Return the [x, y] coordinate for the center point of the cell that contains the specified text.  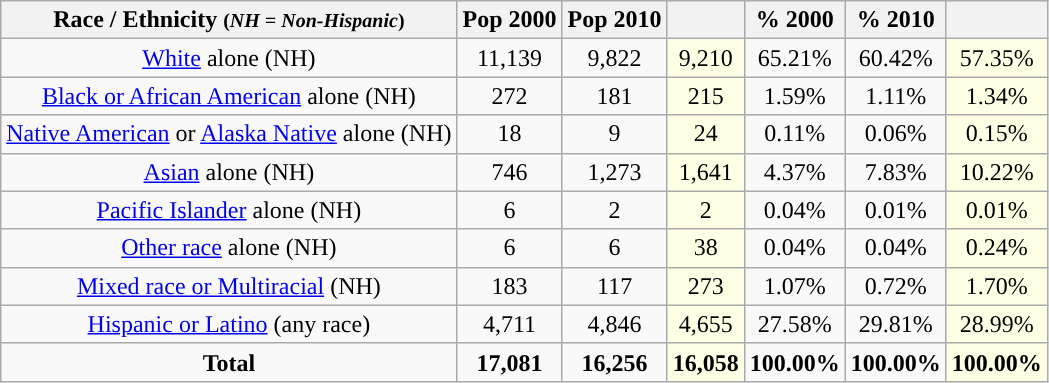
White alone (NH) [229, 58]
Race / Ethnicity (NH = Non-Hispanic) [229, 20]
16,058 [706, 362]
65.21% [794, 58]
746 [510, 172]
183 [510, 286]
0.15% [996, 134]
17,081 [510, 362]
24 [706, 134]
9,822 [614, 58]
4,846 [614, 324]
60.42% [896, 58]
7.83% [896, 172]
9,210 [706, 58]
18 [510, 134]
0.24% [996, 248]
0.06% [896, 134]
16,256 [614, 362]
0.72% [896, 286]
1.70% [996, 286]
38 [706, 248]
Hispanic or Latino (any race) [229, 324]
1.07% [794, 286]
1,641 [706, 172]
4.37% [794, 172]
% 2010 [896, 20]
Native American or Alaska Native alone (NH) [229, 134]
272 [510, 96]
Pop 2010 [614, 20]
1,273 [614, 172]
Other race alone (NH) [229, 248]
9 [614, 134]
1.59% [794, 96]
11,139 [510, 58]
Total [229, 362]
% 2000 [794, 20]
4,711 [510, 324]
Pacific Islander alone (NH) [229, 210]
57.35% [996, 58]
28.99% [996, 324]
0.11% [794, 134]
10.22% [996, 172]
181 [614, 96]
29.81% [896, 324]
4,655 [706, 324]
215 [706, 96]
Pop 2000 [510, 20]
Mixed race or Multiracial (NH) [229, 286]
1.11% [896, 96]
27.58% [794, 324]
1.34% [996, 96]
Asian alone (NH) [229, 172]
117 [614, 286]
273 [706, 286]
Black or African American alone (NH) [229, 96]
